Extract the [x, y] coordinate from the center of the cell holding the provided text.  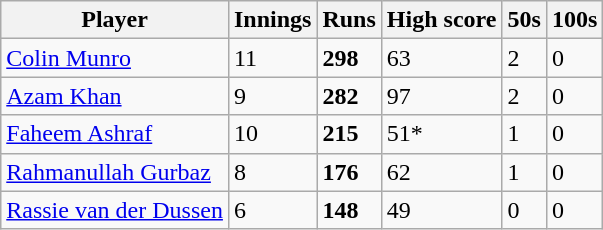
Player [115, 20]
176 [349, 172]
11 [272, 58]
63 [442, 58]
Runs [349, 20]
62 [442, 172]
50s [524, 20]
9 [272, 96]
97 [442, 96]
6 [272, 210]
Colin Munro [115, 58]
49 [442, 210]
Rahmanullah Gurbaz [115, 172]
10 [272, 134]
8 [272, 172]
100s [574, 20]
High score [442, 20]
148 [349, 210]
298 [349, 58]
Azam Khan [115, 96]
Faheem Ashraf [115, 134]
282 [349, 96]
Innings [272, 20]
215 [349, 134]
Rassie van der Dussen [115, 210]
51* [442, 134]
